Locate the cell with the specified text and output its (x, y) center coordinate. 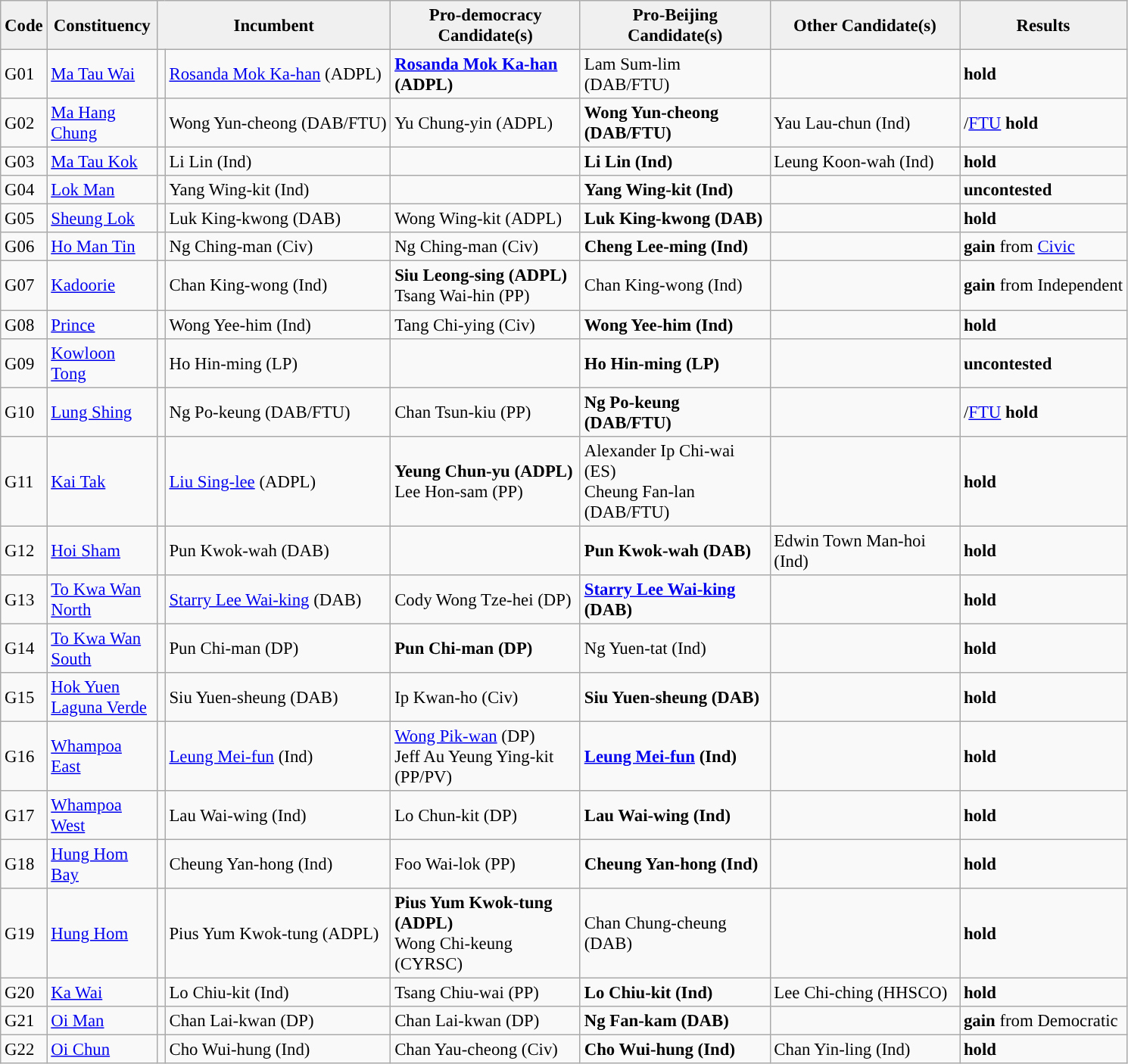
Results (1043, 26)
G12 (24, 551)
G04 (24, 190)
Cody Wong Tze-hei (DP) (486, 599)
G19 (24, 934)
Ma Tau Wai (102, 74)
To Kwa Wan South (102, 648)
Ma Hang Chung (102, 123)
G11 (24, 481)
G03 (24, 162)
Kowloon Tong (102, 363)
Alexander Ip Chi-wai (ES)Cheung Fan-lan (DAB/FTU) (675, 481)
Edwin Town Man-hoi (Ind) (865, 551)
Tang Chi-ying (Civ) (486, 325)
Ng Fan-kam (DAB) (675, 1021)
G16 (24, 756)
Incumbent (274, 26)
Yeung Chun-yu (ADPL)Lee Hon-sam (PP) (486, 481)
Oi Man (102, 1021)
Yau Lau-chun (Ind) (865, 123)
Sheung Lok (102, 219)
Ip Kwan-ho (Civ) (486, 698)
Pro-Beijing Candidate(s) (675, 26)
Ma Tau Kok (102, 162)
G10 (24, 412)
Wong Wing-kit (ADPL) (486, 219)
Code (24, 26)
G13 (24, 599)
Lok Man (102, 190)
Kadoorie (102, 286)
G18 (24, 864)
Chan Chung-cheung (DAB) (675, 934)
Ng Yuen-tat (Ind) (675, 648)
Chan Yin-ling (Ind) (865, 1050)
G17 (24, 816)
Oi Chun (102, 1050)
To Kwa Wan North (102, 599)
Ka Wai (102, 993)
Liu Sing-lee (ADPL) (278, 481)
Constituency (102, 26)
Hung Hom (102, 934)
Hok Yuen Laguna Verde (102, 698)
G05 (24, 219)
G07 (24, 286)
G01 (24, 74)
Chan Yau-cheong (Civ) (486, 1050)
Lung Shing (102, 412)
G08 (24, 325)
Kai Tak (102, 481)
G02 (24, 123)
Lam Sum-lim (DAB/FTU) (675, 74)
Chan Tsun-kiu (PP) (486, 412)
Pius Yum Kwok-tung (ADPL) Wong Chi-keung (CYRSC) (486, 934)
Cheng Lee-ming (Ind) (675, 247)
Prince (102, 325)
Pro-democracy Candidate(s) (486, 26)
G09 (24, 363)
Hung Hom Bay (102, 864)
Pius Yum Kwok-tung (ADPL) (278, 934)
Ho Man Tin (102, 247)
Siu Leong-sing (ADPL) Tsang Wai-hin (PP) (486, 286)
Hoi Sham (102, 551)
Whampoa West (102, 816)
gain from Civic (1043, 247)
G15 (24, 698)
Other Candidate(s) (865, 26)
Lo Chun-kit (DP) (486, 816)
G21 (24, 1021)
Yu Chung-yin (ADPL) (486, 123)
G20 (24, 993)
Tsang Chiu-wai (PP) (486, 993)
Leung Koon-wah (Ind) (865, 162)
gain from Democratic (1043, 1021)
Whampoa East (102, 756)
G14 (24, 648)
Wong Pik-wan (DP) Jeff Au Yeung Ying-kit (PP/PV) (486, 756)
gain from Independent (1043, 286)
Foo Wai-lok (PP) (486, 864)
G22 (24, 1050)
Lee Chi-ching (HHSCO) (865, 993)
G06 (24, 247)
